Output the (X, Y) coordinate of the center of the cell containing the given text.  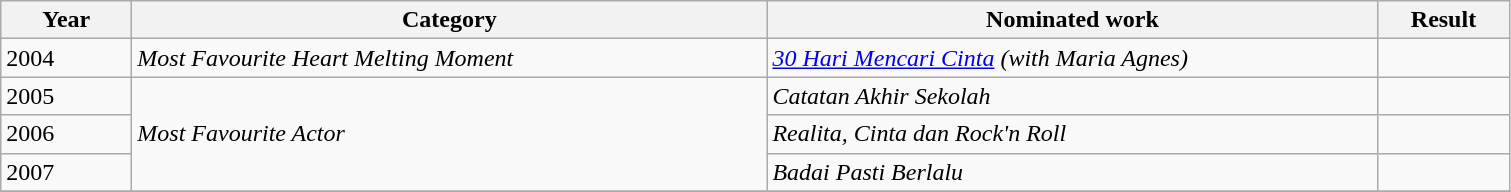
Result (1444, 20)
2004 (66, 58)
Catatan Akhir Sekolah (1072, 96)
Nominated work (1072, 20)
Most Favourite Heart Melting Moment (450, 58)
30 Hari Mencari Cinta (with Maria Agnes) (1072, 58)
Most Favourite Actor (450, 134)
Badai Pasti Berlalu (1072, 172)
2006 (66, 134)
2005 (66, 96)
Realita, Cinta dan Rock'n Roll (1072, 134)
Category (450, 20)
Year (66, 20)
2007 (66, 172)
